Determine the [x, y] coordinate at the center of the cell enclosing the given text.  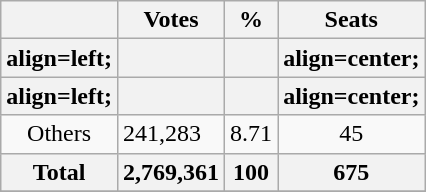
% [252, 20]
100 [252, 172]
241,283 [170, 134]
Votes [170, 20]
Total [60, 172]
45 [352, 134]
2,769,361 [170, 172]
675 [352, 172]
Seats [352, 20]
Others [60, 134]
8.71 [252, 134]
